Determine the [X, Y] coordinate at the center of the cell enclosing the given text.  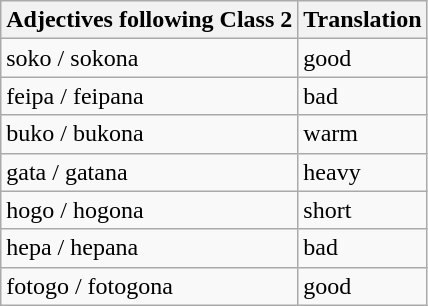
heavy [362, 172]
hepa / hepana [150, 248]
hogo / hogona [150, 210]
soko / sokona [150, 58]
fotogo / fotogona [150, 286]
gata / gatana [150, 172]
Translation [362, 20]
buko / bukona [150, 134]
short [362, 210]
feipa / feipana [150, 96]
warm [362, 134]
Adjectives following Class 2 [150, 20]
